Find where the given text appears and provide that cell's center as [x, y] coordinate. 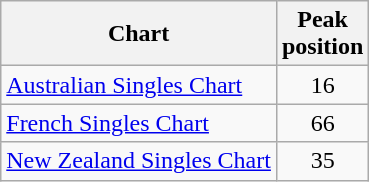
35 [322, 161]
Peak position [322, 34]
66 [322, 123]
16 [322, 85]
New Zealand Singles Chart [139, 161]
Australian Singles Chart [139, 85]
Chart [139, 34]
French Singles Chart [139, 123]
